Output the [x, y] coordinate of the center of the cell containing the given text.  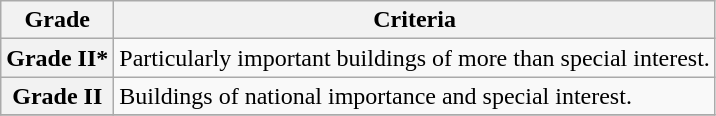
Grade [58, 20]
Particularly important buildings of more than special interest. [415, 58]
Grade II [58, 96]
Criteria [415, 20]
Grade II* [58, 58]
Buildings of national importance and special interest. [415, 96]
